From the cell containing the given text, extract its center point as [x, y] coordinate. 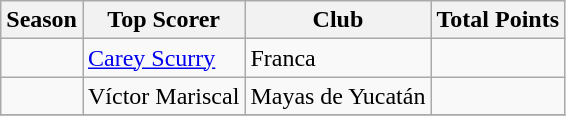
Mayas de Yucatán [338, 96]
Total Points [498, 20]
Franca [338, 58]
Club [338, 20]
Top Scorer [163, 20]
Carey Scurry [163, 58]
Season [42, 20]
Víctor Mariscal [163, 96]
